Detect which cell encompasses the target text, then output its (X, Y) center coordinate. 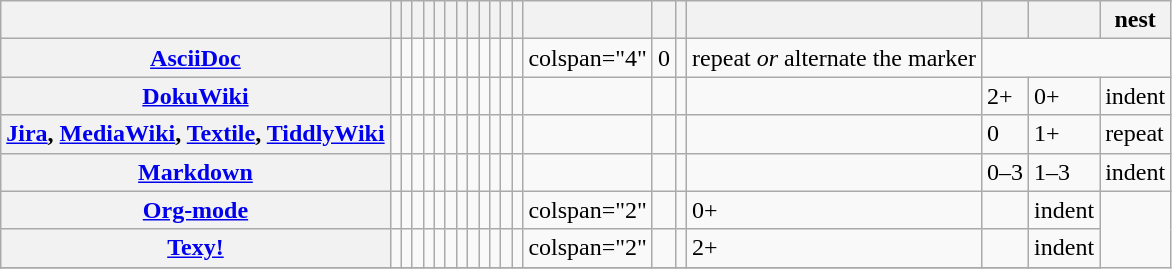
0–3 (1004, 172)
1+ (1064, 134)
Org-mode (196, 210)
Texy! (196, 248)
DokuWiki (196, 96)
AsciiDoc (196, 58)
Markdown (196, 172)
repeat (1136, 134)
repeat or alternate the marker (834, 58)
nest (1136, 20)
1–3 (1064, 172)
Jira, MediaWiki, Textile, TiddlyWiki (196, 134)
colspan="4" (588, 58)
